Locate the cell with the specified text and output its (X, Y) center coordinate. 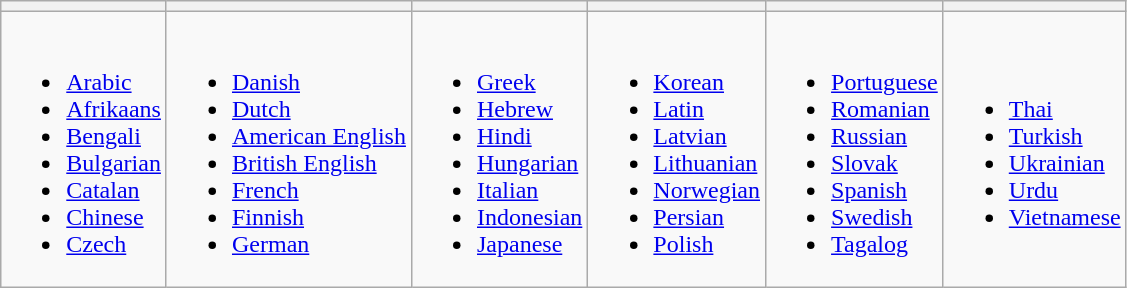
GreekHebrewHindiHungarianItalianIndonesianJapanese (499, 150)
ThaiTurkishUkrainianUrduVietnamese (1034, 150)
ArabicAfrikaansBengaliBulgarianCatalanChineseCzech (84, 150)
PortugueseRomanianRussianSlovakSpanishSwedishTagalog (855, 150)
KoreanLatinLatvianLithuanianNorwegianPersianPolish (677, 150)
DanishDutchAmerican EnglishBritish EnglishFrenchFinnishGerman (288, 150)
